Identify which cell holds the provided text, then report its (X, Y) central coordinate. 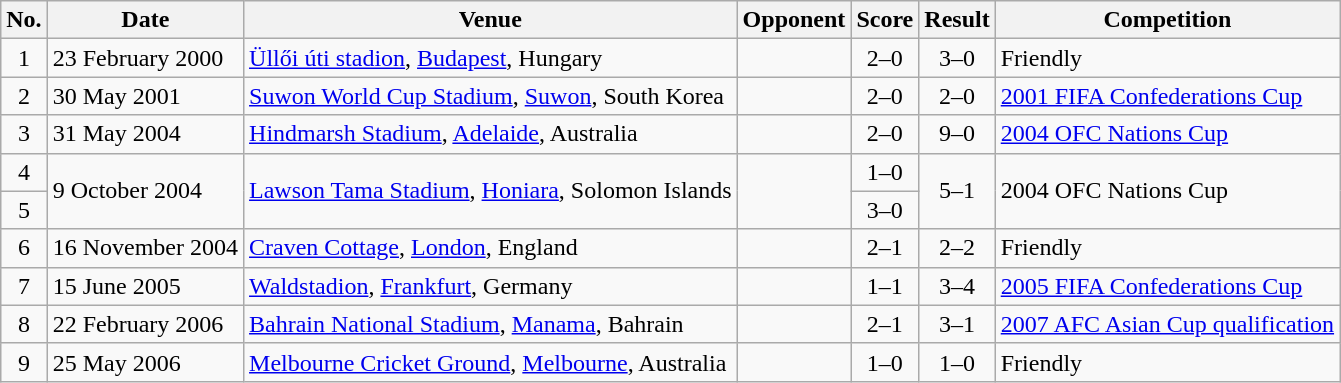
2 (24, 96)
Date (145, 20)
2–2 (957, 248)
Hindmarsh Stadium, Adelaide, Australia (491, 134)
3–1 (957, 324)
7 (24, 286)
6 (24, 248)
Result (957, 20)
22 February 2006 (145, 324)
31 May 2004 (145, 134)
Suwon World Cup Stadium, Suwon, South Korea (491, 96)
1 (24, 58)
Bahrain National Stadium, Manama, Bahrain (491, 324)
30 May 2001 (145, 96)
16 November 2004 (145, 248)
2005 FIFA Confederations Cup (1167, 286)
Score (885, 20)
23 February 2000 (145, 58)
15 June 2005 (145, 286)
No. (24, 20)
Üllői úti stadion, Budapest, Hungary (491, 58)
3–4 (957, 286)
Competition (1167, 20)
9 (24, 362)
1–1 (885, 286)
5–1 (957, 191)
2007 AFC Asian Cup qualification (1167, 324)
Melbourne Cricket Ground, Melbourne, Australia (491, 362)
Lawson Tama Stadium, Honiara, Solomon Islands (491, 191)
3 (24, 134)
25 May 2006 (145, 362)
5 (24, 210)
4 (24, 172)
Waldstadion, Frankfurt, Germany (491, 286)
2001 FIFA Confederations Cup (1167, 96)
Opponent (794, 20)
9–0 (957, 134)
Craven Cottage, London, England (491, 248)
9 October 2004 (145, 191)
Venue (491, 20)
8 (24, 324)
